Detect which cell encompasses the target text, then output its (X, Y) center coordinate. 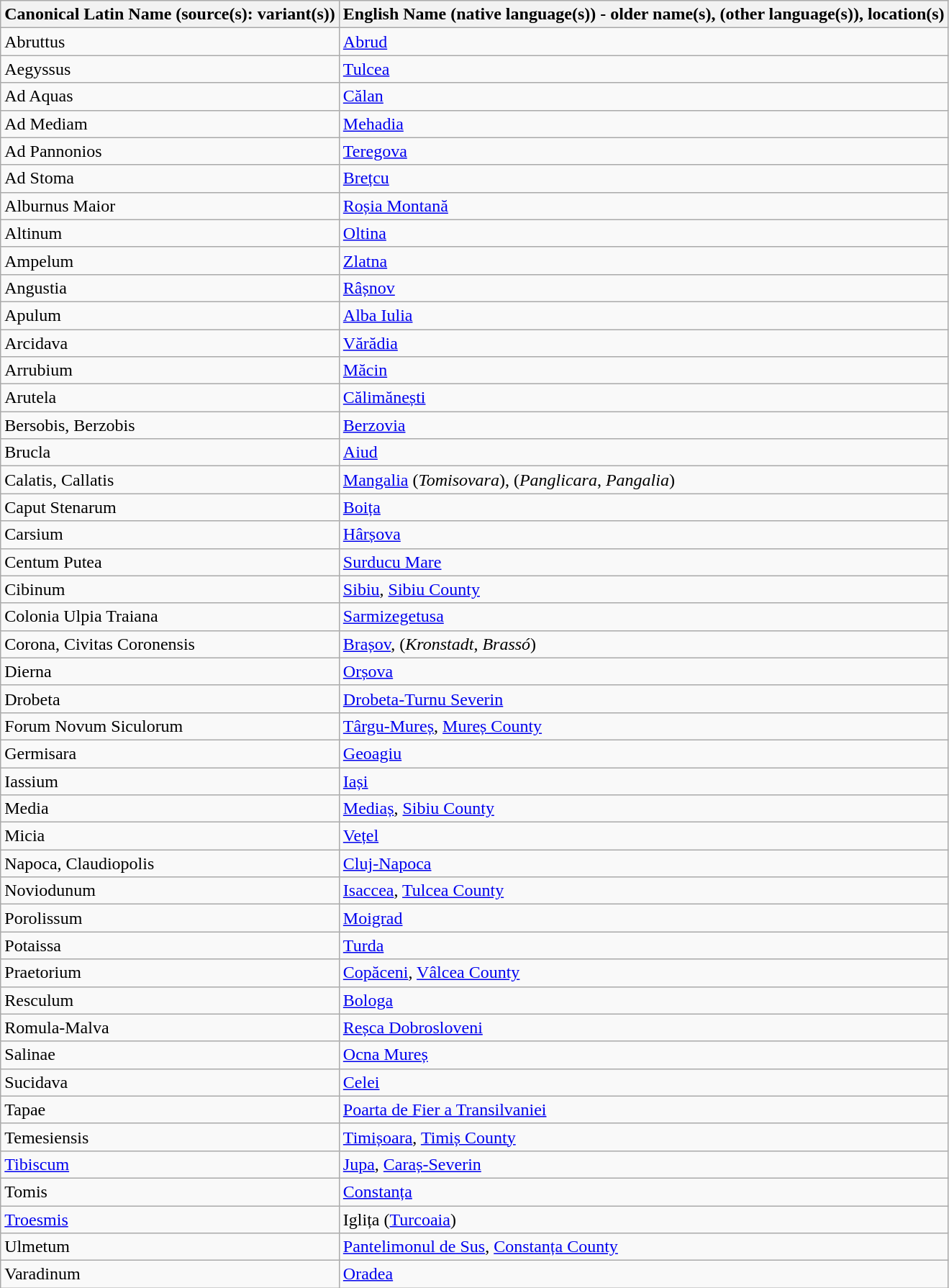
Porolissum (170, 918)
Altinum (170, 233)
Iași (643, 781)
Salinae (170, 1055)
Iglița (Turcoaia) (643, 1220)
Teregova (643, 151)
Micia (170, 836)
Forum Novum Siculorum (170, 726)
Troesmis (170, 1220)
Târgu-Mureș, Mureș County (643, 726)
Bologa (643, 1000)
Arutela (170, 398)
Vețel (643, 836)
Germisara (170, 753)
Ad Pannonios (170, 151)
Abruttus (170, 42)
Ocna Mureș (643, 1055)
Resculum (170, 1000)
Tibiscum (170, 1164)
Dierna (170, 671)
Tulcea (643, 69)
Ad Aquas (170, 96)
Calatis, Callatis (170, 480)
Oltina (643, 233)
Ad Mediam (170, 124)
Arcidava (170, 343)
Abrud (643, 42)
Berzovia (643, 425)
Poarta de Fier a Transilvaniei (643, 1110)
Iassium (170, 781)
Sucidava (170, 1082)
Colonia Ulpia Traiana (170, 617)
Alba Iulia (643, 315)
Drobeta (170, 699)
Ulmetum (170, 1247)
Caput Stenarum (170, 507)
Pantelimonul de Sus, Constanța County (643, 1247)
Orșova (643, 671)
Moigrad (643, 918)
Temesiensis (170, 1137)
Timișoara, Timiș County (643, 1137)
Aiud (643, 453)
Corona, Civitas Coronensis (170, 644)
Zlatna (643, 260)
Hârșova (643, 535)
Mangalia (Tomisovara), (Panglicara, Pangalia) (643, 480)
Isaccea, Tulcea County (643, 891)
Bersobis, Berzobis (170, 425)
Copăceni, Vâlcea County (643, 973)
Călan (643, 96)
Cibinum (170, 589)
Brețcu (643, 178)
Alburnus Maior (170, 206)
Celei (643, 1082)
Brașov, (Kronstadt, Brassó) (643, 644)
Reșca Dobrosloveni (643, 1028)
Apulum (170, 315)
Ampelum (170, 260)
Carsium (170, 535)
Vărădia (643, 343)
Aegyssus (170, 69)
Potaissa (170, 945)
Mediaș, Sibiu County (643, 809)
Oradea (643, 1274)
Călimănești (643, 398)
Râșnov (643, 288)
Sarmizegetusa (643, 617)
Brucla (170, 453)
Tomis (170, 1192)
Surducu Mare (643, 562)
Roșia Montană (643, 206)
Romula-Malva (170, 1028)
Mehadia (643, 124)
Măcin (643, 371)
Tapae (170, 1110)
Drobeta-Turnu Severin (643, 699)
Noviodunum (170, 891)
Geoagiu (643, 753)
Cluj-Napoca (643, 863)
Jupa, Caraș-Severin (643, 1164)
Angustia (170, 288)
English Name (native language(s)) - older name(s), (other language(s)), location(s) (643, 14)
Napoca, Claudiopolis (170, 863)
Media (170, 809)
Varadinum (170, 1274)
Praetorium (170, 973)
Canonical Latin Name (source(s): variant(s)) (170, 14)
Arrubium (170, 371)
Centum Putea (170, 562)
Turda (643, 945)
Boița (643, 507)
Constanța (643, 1192)
Sibiu, Sibiu County (643, 589)
Ad Stoma (170, 178)
